From the cell containing the given text, extract its center point as (X, Y) coordinate. 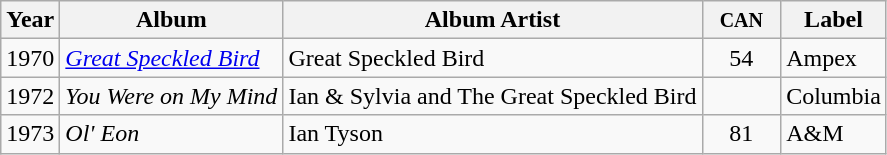
You Were on My Mind (172, 96)
Label (834, 20)
CAN (742, 20)
Ian & Sylvia and The Great Speckled Bird (492, 96)
Album (172, 20)
1970 (30, 58)
81 (742, 134)
Album Artist (492, 20)
Year (30, 20)
Columbia (834, 96)
1972 (30, 96)
A&M (834, 134)
54 (742, 58)
Ampex (834, 58)
1973 (30, 134)
Ian Tyson (492, 134)
Ol' Eon (172, 134)
